Find where the given text appears and provide that cell's center as [X, Y] coordinate. 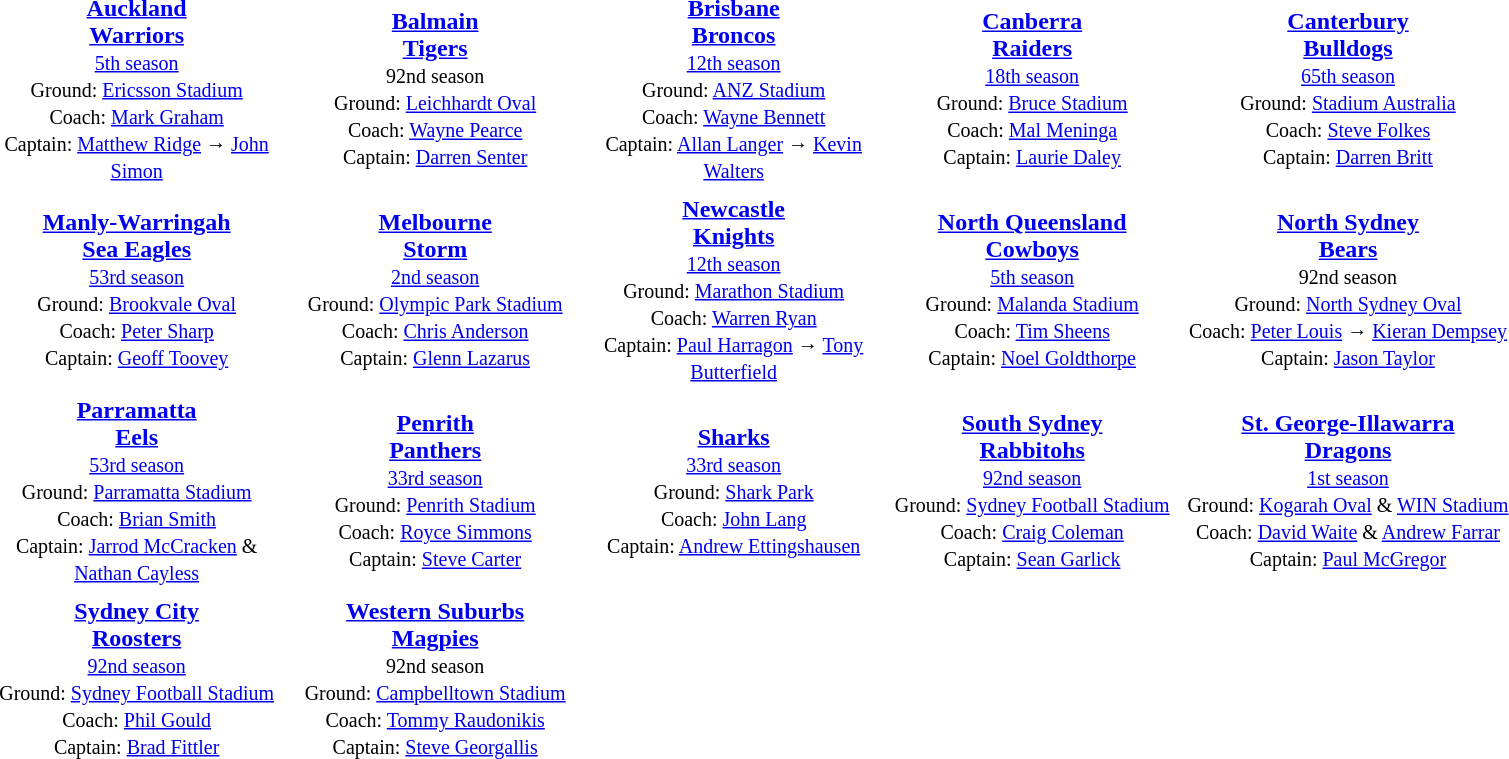
South SydneyRabbitohs 92nd seasonGround: Sydney Football StadiumCoach: Craig ColemanCaptain: Sean Garlick [1032, 491]
MelbourneStorm2nd seasonGround: Olympic Park StadiumCoach: Chris AndersonCaptain: Glenn Lazarus [435, 290]
Sharks 33rd seasonGround: Shark ParkCoach: John LangCaptain: Andrew Ettingshausen [734, 491]
PenrithPanthers 33rd seasonGround: Penrith StadiumCoach: Royce SimmonsCaptain: Steve Carter [435, 491]
North QueenslandCowboys5th seasonGround: Malanda StadiumCoach: Tim SheensCaptain: Noel Goldthorpe [1032, 290]
NewcastleKnights12th seasonGround: Marathon StadiumCoach: Warren RyanCaptain: Paul Harragon → Tony Butterfield [734, 290]
